Detect which cell encompasses the target text, then output its [X, Y] center coordinate. 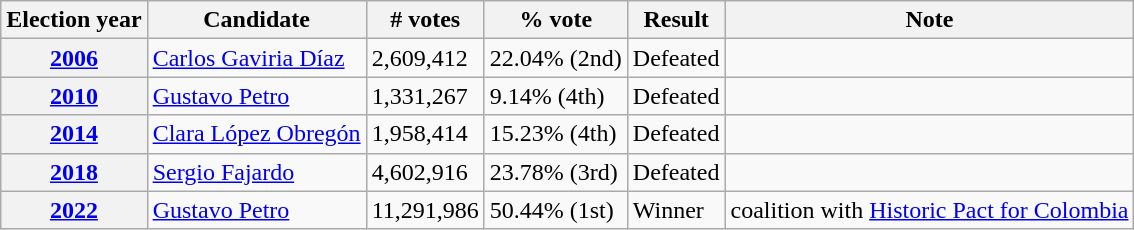
Winner [676, 210]
2014 [74, 134]
Note [930, 20]
Carlos Gaviria Díaz [256, 58]
9.14% (4th) [556, 96]
2006 [74, 58]
Clara López Obregón [256, 134]
50.44% (1st) [556, 210]
2018 [74, 172]
coalition with Historic Pact for Colombia [930, 210]
1,331,267 [425, 96]
% vote [556, 20]
4,602,916 [425, 172]
11,291,986 [425, 210]
Sergio Fajardo [256, 172]
2,609,412 [425, 58]
1,958,414 [425, 134]
2022 [74, 210]
Result [676, 20]
Election year [74, 20]
Candidate [256, 20]
22.04% (2nd) [556, 58]
# votes [425, 20]
23.78% (3rd) [556, 172]
2010 [74, 96]
15.23% (4th) [556, 134]
